From the cell containing the given text, extract its center point as (x, y) coordinate. 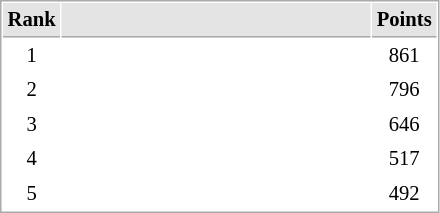
Points (404, 20)
492 (404, 194)
5 (32, 194)
861 (404, 56)
2 (32, 90)
646 (404, 124)
517 (404, 158)
3 (32, 124)
1 (32, 56)
4 (32, 158)
Rank (32, 20)
796 (404, 90)
